Extract the [X, Y] coordinate from the center of the cell holding the provided text.  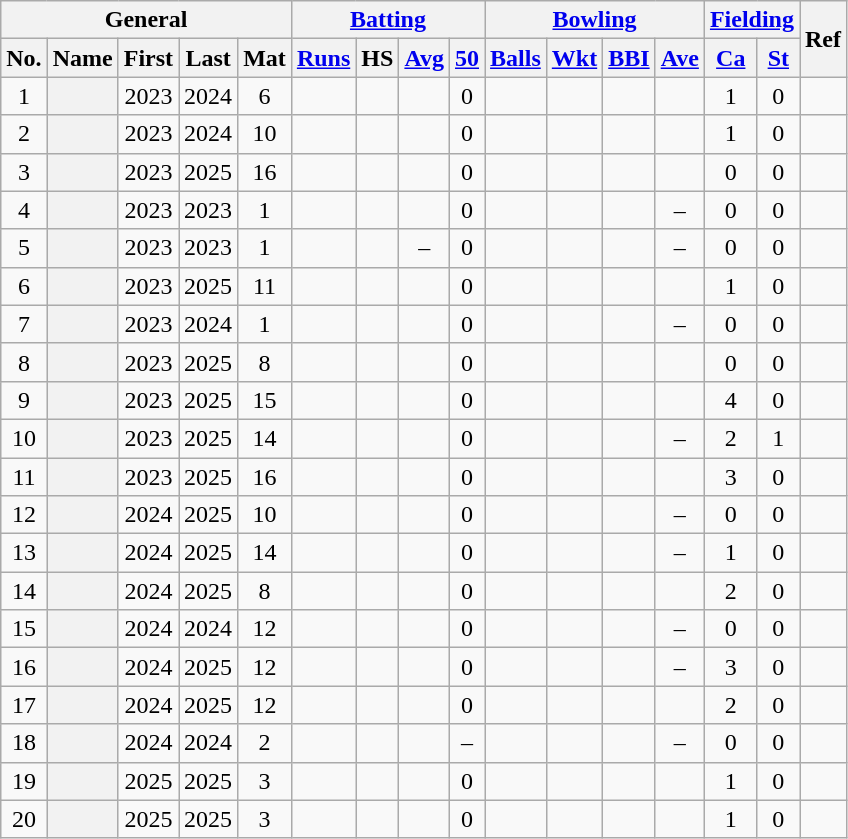
Wkt [574, 58]
Mat [265, 58]
First [148, 58]
20 [24, 819]
Ave [680, 58]
Ref [824, 39]
17 [24, 705]
No. [24, 58]
Avg [424, 58]
Runs [323, 58]
St [778, 58]
13 [24, 553]
HS [378, 58]
Bowling [595, 20]
5 [24, 248]
BBI [629, 58]
19 [24, 781]
18 [24, 743]
General [146, 20]
7 [24, 324]
Fielding [752, 20]
50 [466, 58]
Batting [388, 20]
Name [82, 58]
Balls [516, 58]
Last [208, 58]
Ca [730, 58]
9 [24, 400]
